Detect which cell encompasses the target text, then output its (X, Y) center coordinate. 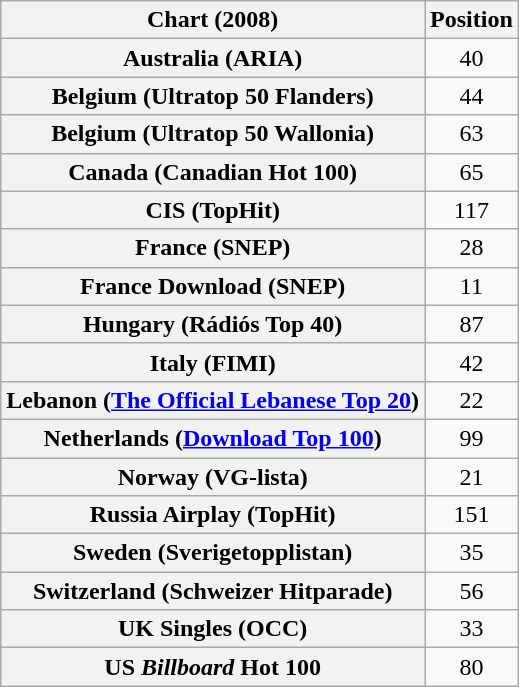
Netherlands (Download Top 100) (213, 438)
22 (472, 400)
117 (472, 210)
Sweden (Sverigetopplistan) (213, 553)
UK Singles (OCC) (213, 629)
63 (472, 134)
Norway (VG-lista) (213, 477)
11 (472, 286)
CIS (TopHit) (213, 210)
Belgium (Ultratop 50 Wallonia) (213, 134)
87 (472, 324)
US Billboard Hot 100 (213, 667)
Switzerland (Schweizer Hitparade) (213, 591)
Chart (2008) (213, 20)
Lebanon (The Official Lebanese Top 20) (213, 400)
56 (472, 591)
40 (472, 58)
151 (472, 515)
Russia Airplay (TopHit) (213, 515)
28 (472, 248)
Italy (FIMI) (213, 362)
Canada (Canadian Hot 100) (213, 172)
21 (472, 477)
42 (472, 362)
Australia (ARIA) (213, 58)
Hungary (Rádiós Top 40) (213, 324)
99 (472, 438)
33 (472, 629)
80 (472, 667)
65 (472, 172)
France (SNEP) (213, 248)
France Download (SNEP) (213, 286)
35 (472, 553)
Belgium (Ultratop 50 Flanders) (213, 96)
Position (472, 20)
44 (472, 96)
